Detect which cell encompasses the target text, then output its (x, y) center coordinate. 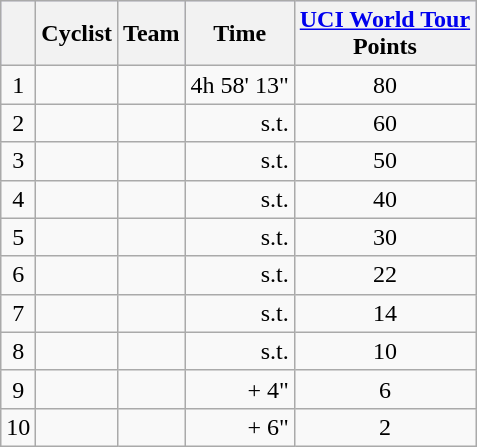
50 (384, 161)
1 (18, 85)
8 (18, 351)
80 (384, 85)
40 (384, 199)
60 (384, 123)
4h 58' 13" (240, 85)
UCI World TourPoints (384, 34)
9 (18, 389)
Time (240, 34)
22 (384, 275)
+ 4" (240, 389)
14 (384, 313)
30 (384, 237)
+ 6" (240, 427)
Team (152, 34)
4 (18, 199)
7 (18, 313)
Cyclist (77, 34)
3 (18, 161)
5 (18, 237)
